Locate the cell with the specified text and output its (X, Y) center coordinate. 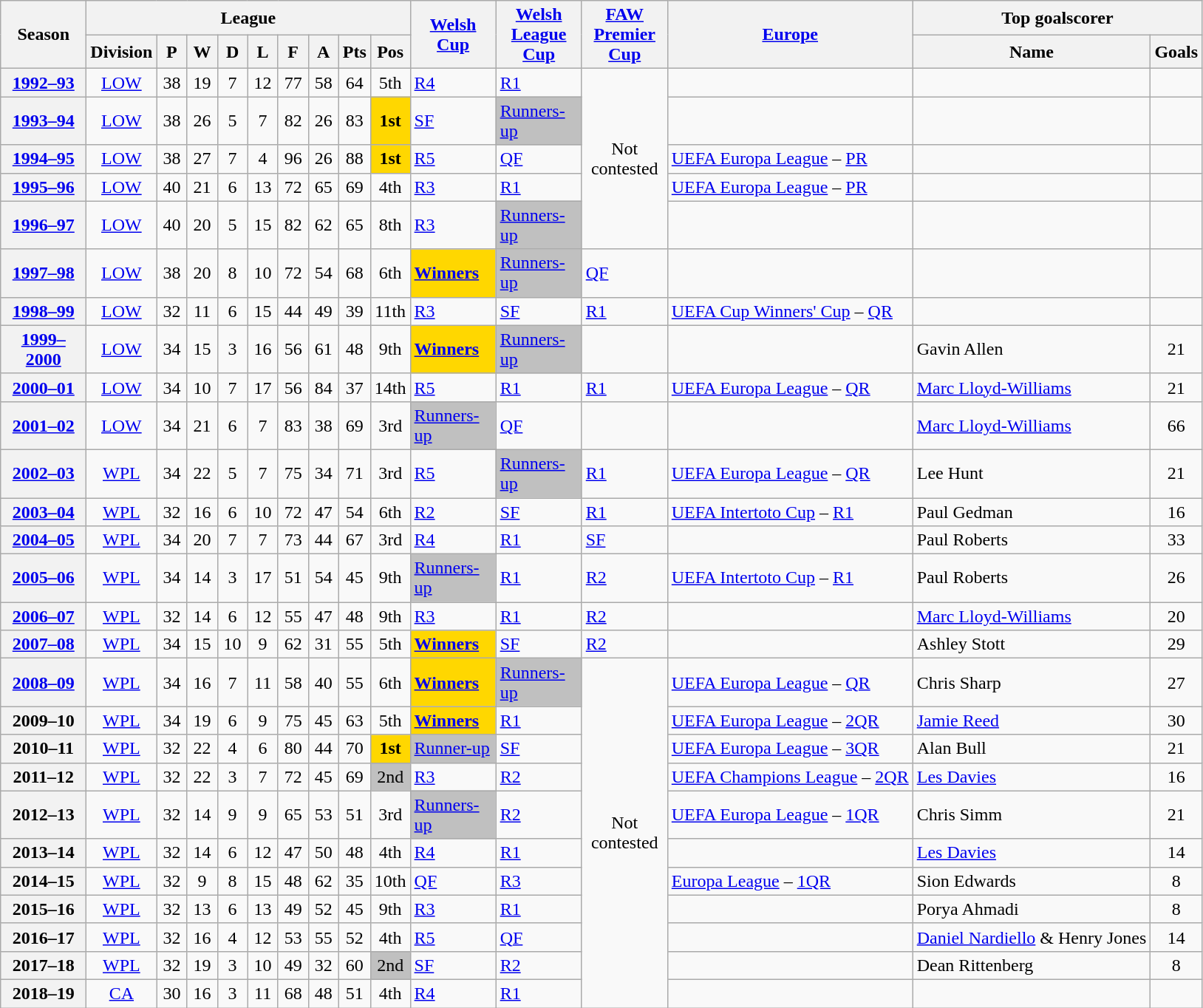
Division (121, 52)
2003–04 (44, 512)
Name (1032, 52)
50 (324, 853)
60 (355, 965)
Paul Gedman (1032, 512)
Lee Hunt (1032, 473)
1998–99 (44, 311)
1992–93 (44, 83)
L (263, 52)
1999–2000 (44, 349)
2015–16 (44, 909)
37 (355, 387)
2016–17 (44, 937)
Chris Simm (1032, 814)
UEFA Cup Winners' Cup – QR (790, 311)
2000–01 (44, 387)
Season (44, 35)
73 (293, 540)
Runner-up (453, 749)
67 (355, 540)
2001–02 (44, 426)
Sion Edwards (1032, 881)
71 (355, 473)
UEFA Europa League – 2QR (790, 721)
FAW Premier Cup (624, 35)
63 (355, 721)
Welsh League Cup (539, 35)
Europa League – 1QR (790, 881)
UEFA Europa League – 3QR (790, 749)
2011–12 (44, 777)
Dean Rittenberg (1032, 965)
A (324, 52)
1994–95 (44, 159)
29 (1176, 644)
Welsh Cup (453, 35)
8th (390, 225)
UEFA Europa League – 1QR (790, 814)
Goals (1176, 52)
10th (390, 881)
UEFA Champions League – 2QR (790, 777)
2006–07 (44, 616)
2005–06 (44, 578)
80 (293, 749)
P (171, 52)
11th (390, 311)
2002–03 (44, 473)
31 (324, 644)
64 (355, 83)
2018–19 (44, 993)
2010–11 (44, 749)
Gavin Allen (1032, 349)
77 (293, 83)
66 (1176, 426)
1996–97 (44, 225)
2008–09 (44, 683)
F (293, 52)
CA (121, 993)
Ashley Stott (1032, 644)
Pos (390, 52)
Jamie Reed (1032, 721)
39 (355, 311)
1997–98 (44, 273)
61 (324, 349)
D (232, 52)
Porya Ahmadi (1032, 909)
70 (355, 749)
88 (355, 159)
14th (390, 387)
84 (324, 387)
2012–13 (44, 814)
33 (1176, 540)
Europe (790, 35)
2009–10 (44, 721)
Alan Bull (1032, 749)
2014–15 (44, 881)
Chris Sharp (1032, 683)
2017–18 (44, 965)
Daniel Nardiello & Henry Jones (1032, 937)
2004–05 (44, 540)
League (248, 18)
Top goalscorer (1057, 18)
35 (355, 881)
1995–96 (44, 187)
Pts (355, 52)
W (202, 52)
96 (293, 159)
1993–94 (44, 121)
2007–08 (44, 644)
2013–14 (44, 853)
